Extract the [x, y] coordinate from the center of the cell holding the provided text.  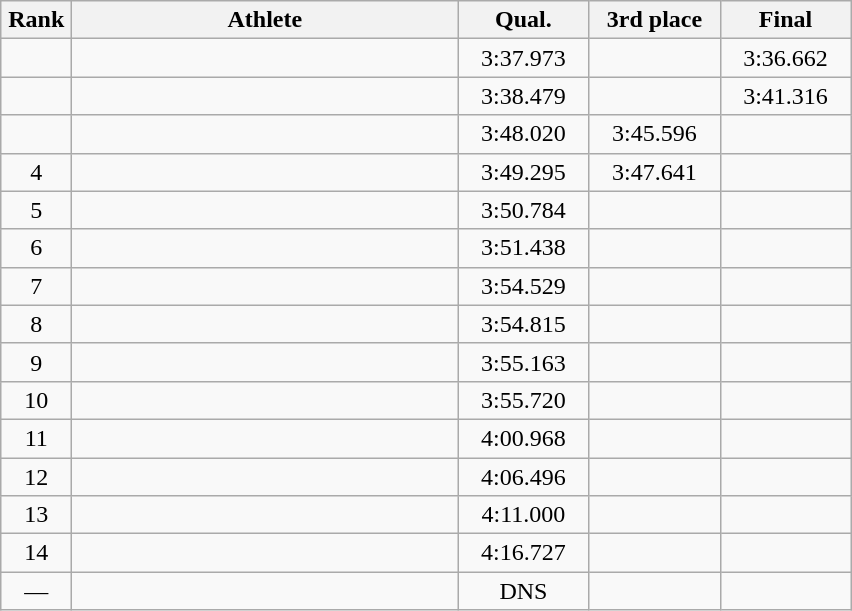
3:45.596 [654, 134]
4:06.496 [524, 477]
3:48.020 [524, 134]
4:11.000 [524, 515]
5 [36, 210]
3:37.973 [524, 58]
3rd place [654, 20]
3:49.295 [524, 172]
11 [36, 438]
3:50.784 [524, 210]
3:51.438 [524, 248]
Qual. [524, 20]
Rank [36, 20]
— [36, 591]
10 [36, 400]
3:47.641 [654, 172]
3:54.815 [524, 324]
14 [36, 553]
4:00.968 [524, 438]
3:54.529 [524, 286]
3:36.662 [786, 58]
Athlete [265, 20]
8 [36, 324]
13 [36, 515]
12 [36, 477]
3:38.479 [524, 96]
Final [786, 20]
3:55.163 [524, 362]
4:16.727 [524, 553]
3:41.316 [786, 96]
7 [36, 286]
3:55.720 [524, 400]
4 [36, 172]
9 [36, 362]
6 [36, 248]
DNS [524, 591]
